Determine the (X, Y) coordinate at the center of the cell enclosing the given text.  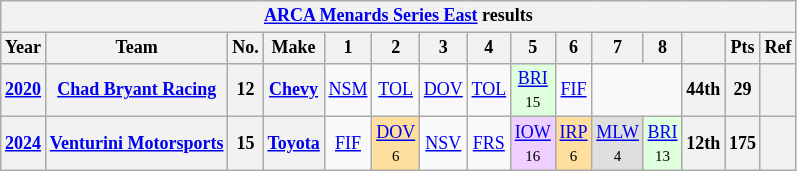
Ref (778, 48)
BRI15 (534, 90)
4 (488, 48)
5 (534, 48)
6 (574, 48)
NSV (444, 144)
29 (743, 90)
175 (743, 144)
DOV (444, 90)
2024 (24, 144)
Chevy (294, 90)
Year (24, 48)
15 (246, 144)
7 (618, 48)
2 (396, 48)
FRS (488, 144)
12th (704, 144)
8 (662, 48)
BRI13 (662, 144)
DOV6 (396, 144)
IOW16 (534, 144)
Pts (743, 48)
2020 (24, 90)
Venturini Motorsports (136, 144)
No. (246, 48)
1 (348, 48)
Chad Bryant Racing (136, 90)
Make (294, 48)
NSM (348, 90)
Team (136, 48)
ARCA Menards Series East results (398, 16)
Toyota (294, 144)
MLW4 (618, 144)
44th (704, 90)
3 (444, 48)
IRP6 (574, 144)
12 (246, 90)
